From the cell containing the given text, extract its center point as [x, y] coordinate. 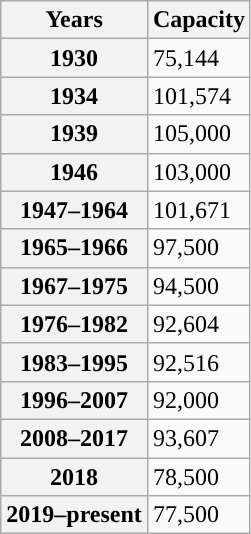
77,500 [198, 515]
1983–1995 [74, 362]
1947–1964 [74, 210]
2008–2017 [74, 438]
1939 [74, 134]
92,604 [198, 324]
1965–1966 [74, 248]
75,144 [198, 58]
1967–1975 [74, 286]
93,607 [198, 438]
92,516 [198, 362]
1996–2007 [74, 400]
1946 [74, 172]
2018 [74, 477]
101,671 [198, 210]
1930 [74, 58]
101,574 [198, 96]
Years [74, 20]
103,000 [198, 172]
78,500 [198, 477]
Capacity [198, 20]
97,500 [198, 248]
2019–present [74, 515]
92,000 [198, 400]
94,500 [198, 286]
1934 [74, 96]
1976–1982 [74, 324]
105,000 [198, 134]
